Determine the [X, Y] coordinate at the center of the cell enclosing the given text.  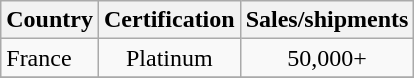
Country [50, 20]
France [50, 58]
Certification [169, 20]
Sales/shipments [327, 20]
50,000+ [327, 58]
Platinum [169, 58]
